Output the (x, y) coordinate of the center of the cell containing the given text.  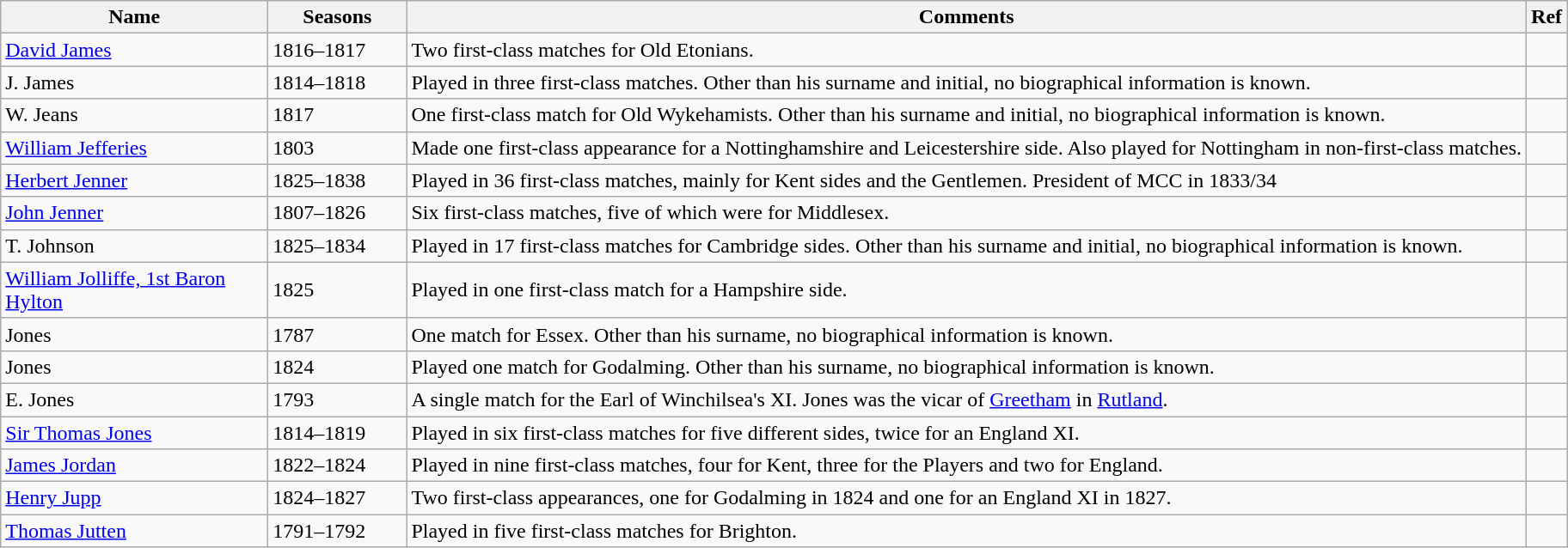
1816–1817 (337, 50)
Seasons (337, 17)
1791–1792 (337, 531)
Played in one first-class match for a Hampshire side. (966, 290)
Comments (966, 17)
Name (134, 17)
Played in six first-class matches for five different sides, twice for an England XI. (966, 432)
1825–1834 (337, 246)
1793 (337, 399)
1825 (337, 290)
W. Jeans (134, 115)
Played in 17 first-class matches for Cambridge sides. Other than his surname and initial, no biographical information is known. (966, 246)
1824–1827 (337, 498)
Sir Thomas Jones (134, 432)
Played in 36 first-class matches, mainly for Kent sides and the Gentlemen. President of MCC in 1833/34 (966, 180)
Six first-class matches, five of which were for Middlesex. (966, 213)
Ref (1547, 17)
James Jordan (134, 466)
John Jenner (134, 213)
1824 (337, 367)
Made one first-class appearance for a Nottinghamshire and Leicestershire side. Also played for Nottingham in non-first-class matches. (966, 148)
1803 (337, 148)
1787 (337, 334)
Two first-class matches for Old Etonians. (966, 50)
One first-class match for Old Wykehamists. Other than his surname and initial, no biographical information is known. (966, 115)
Played in three first-class matches. Other than his surname and initial, no biographical information is known. (966, 82)
Played one match for Godalming. Other than his surname, no biographical information is known. (966, 367)
A single match for the Earl of Winchilsea's XI. Jones was the vicar of Greetham in Rutland. (966, 399)
William Jefferies (134, 148)
T. Johnson (134, 246)
Thomas Jutten (134, 531)
1807–1826 (337, 213)
Herbert Jenner (134, 180)
Henry Jupp (134, 498)
Two first-class appearances, one for Godalming in 1824 and one for an England XI in 1827. (966, 498)
Played in five first-class matches for Brighton. (966, 531)
1822–1824 (337, 466)
1817 (337, 115)
1814–1819 (337, 432)
1825–1838 (337, 180)
1814–1818 (337, 82)
Played in nine first-class matches, four for Kent, three for the Players and two for England. (966, 466)
E. Jones (134, 399)
One match for Essex. Other than his surname, no biographical information is known. (966, 334)
David James (134, 50)
J. James (134, 82)
William Jolliffe, 1st Baron Hylton (134, 290)
